Identify which cell holds the provided text, then report its (x, y) central coordinate. 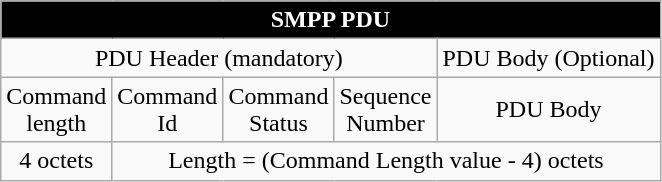
Length = (Command Length value - 4) octets (386, 161)
PDU Body (548, 110)
PDU Body (Optional) (548, 58)
Command Id (168, 110)
Command Status (278, 110)
PDU Header (mandatory) (219, 58)
Sequence Number (386, 110)
Command length (56, 110)
4 octets (56, 161)
SMPP PDU (330, 20)
